For the text-containing cell, return its midpoint in [X, Y] coordinate format. 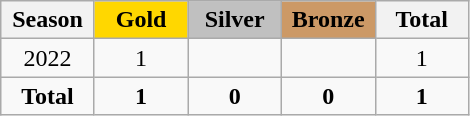
Gold [141, 20]
2022 [48, 58]
Silver [235, 20]
Season [48, 20]
Bronze [328, 20]
